Determine the [x, y] coordinate at the center of the cell enclosing the given text.  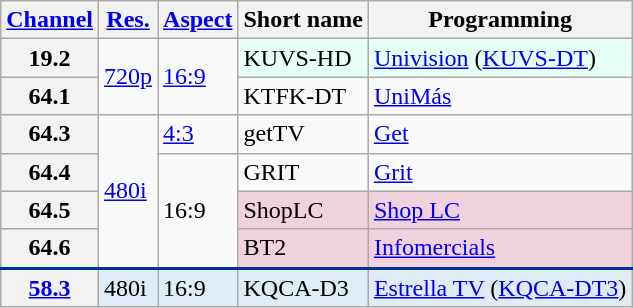
64.4 [50, 172]
Shop LC [500, 210]
Infomercials [500, 248]
Univision (KUVS-DT) [500, 58]
UniMás [500, 96]
BT2 [303, 248]
Res. [128, 20]
64.5 [50, 210]
Get [500, 134]
58.3 [50, 288]
Programming [500, 20]
64.1 [50, 96]
Channel [50, 20]
4:3 [198, 134]
GRIT [303, 172]
KTFK-DT [303, 96]
KQCA-D3 [303, 288]
ShopLC [303, 210]
Short name [303, 20]
720p [128, 77]
19.2 [50, 58]
getTV [303, 134]
Aspect [198, 20]
64.6 [50, 248]
64.3 [50, 134]
Estrella TV (KQCA-DT3) [500, 288]
KUVS-HD [303, 58]
Grit [500, 172]
